Return (X, Y) of the center of cell containing provided text 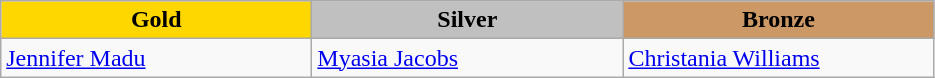
Myasia Jacobs (468, 58)
Jennifer Madu (156, 58)
Silver (468, 20)
Gold (156, 20)
Bronze (778, 20)
Christania Williams (778, 58)
